Output the (x, y) coordinate of the center of the cell containing the given text.  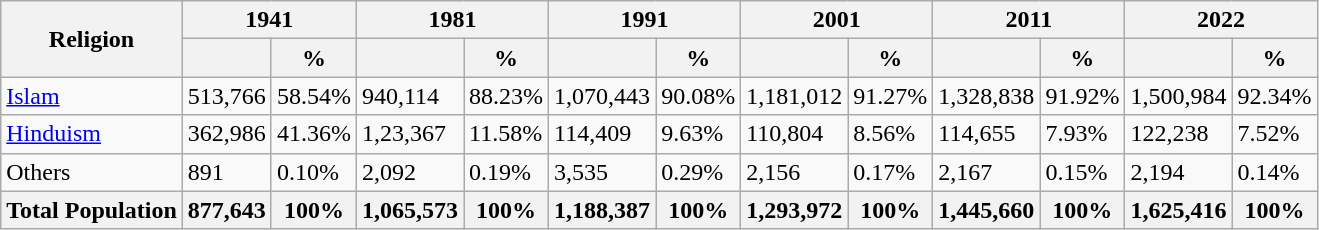
1,188,387 (602, 210)
1941 (269, 20)
362,986 (226, 134)
114,409 (602, 134)
122,238 (1178, 134)
11.58% (506, 134)
1981 (452, 20)
0.17% (890, 172)
1,293,972 (794, 210)
88.23% (506, 96)
114,655 (986, 134)
Others (92, 172)
2,167 (986, 172)
2001 (837, 20)
41.36% (314, 134)
877,643 (226, 210)
0.29% (698, 172)
7.52% (1274, 134)
1,625,416 (1178, 210)
8.56% (890, 134)
0.14% (1274, 172)
0.19% (506, 172)
90.08% (698, 96)
1,065,573 (410, 210)
513,766 (226, 96)
940,114 (410, 96)
1,070,443 (602, 96)
3,535 (602, 172)
0.10% (314, 172)
2,194 (1178, 172)
2011 (1029, 20)
Total Population (92, 210)
Hinduism (92, 134)
1,181,012 (794, 96)
7.93% (1082, 134)
58.54% (314, 96)
110,804 (794, 134)
1,23,367 (410, 134)
1,328,838 (986, 96)
1,500,984 (1178, 96)
Islam (92, 96)
0.15% (1082, 172)
91.92% (1082, 96)
1991 (645, 20)
891 (226, 172)
2022 (1221, 20)
Religion (92, 39)
92.34% (1274, 96)
2,156 (794, 172)
9.63% (698, 134)
2,092 (410, 172)
91.27% (890, 96)
1,445,660 (986, 210)
